Return [X, Y] of the center of cell containing provided text 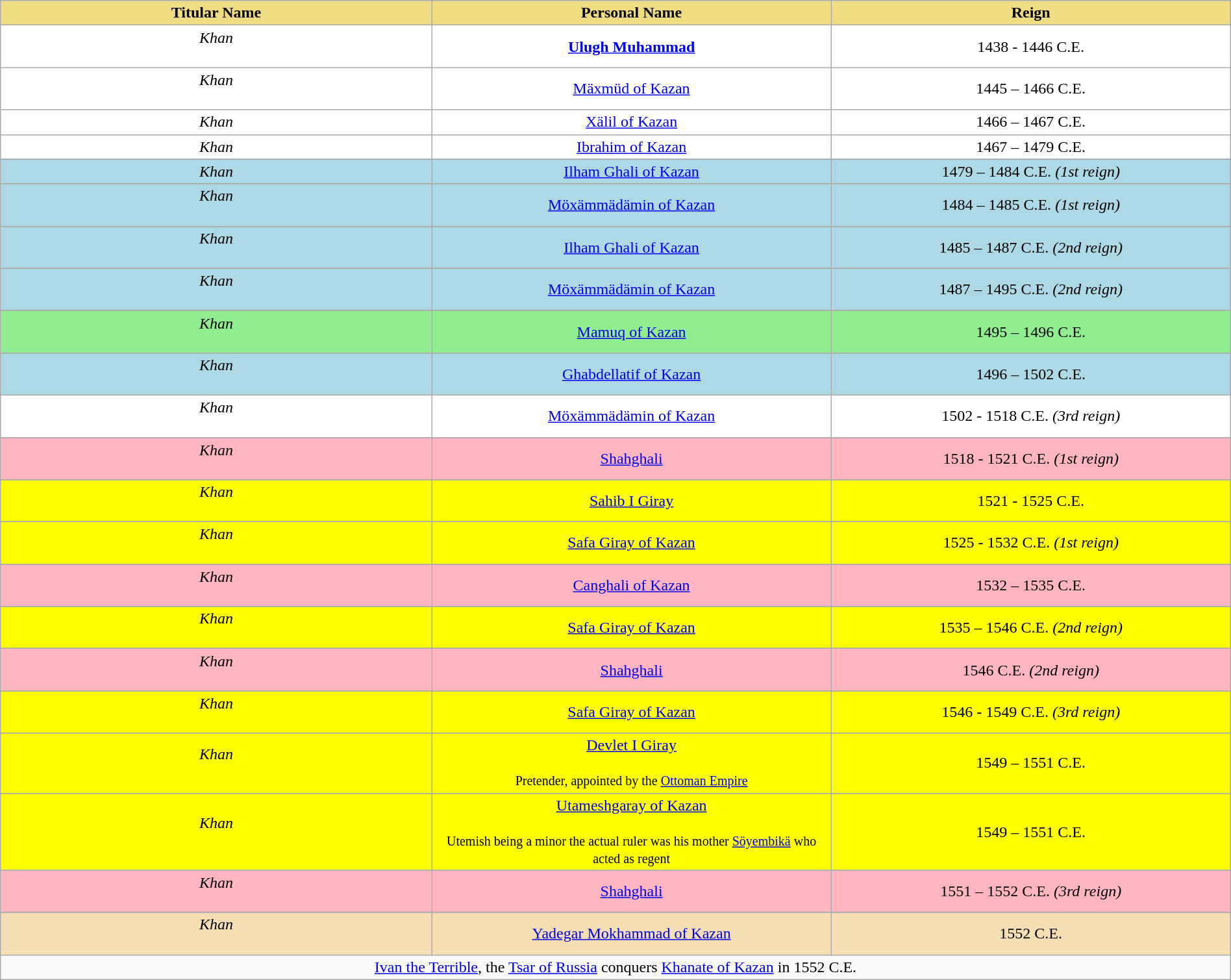
Reign [1031, 13]
Canghali of Kazan [631, 586]
1438 - 1446 C.E. [1031, 47]
1518 - 1521 C.E. (1st reign) [1031, 459]
Ivan the Terrible, the Tsar of Russia conquers Khanate of Kazan in 1552 C.E. [615, 967]
Yadegar Mokhammad of Kazan [631, 934]
1535 – 1546 C.E. (2nd reign) [1031, 627]
1552 C.E. [1031, 934]
1551 – 1552 C.E. (3rd reign) [1031, 891]
Personal Name [631, 13]
1521 - 1525 C.E. [1031, 501]
1502 - 1518 C.E. (3rd reign) [1031, 416]
1467 – 1479 C.E. [1031, 147]
1484 – 1485 C.E. (1st reign) [1031, 205]
1445 – 1466 C.E. [1031, 88]
Ulugh Muhammad [631, 47]
1546 - 1549 C.E. (3rd reign) [1031, 712]
1532 – 1535 C.E. [1031, 586]
Sahib I Giray [631, 501]
1495 – 1496 C.E. [1031, 331]
Mäxmüd of Kazan [631, 88]
1496 – 1502 C.E. [1031, 374]
Utameshgaray of Kazan Utemish being a minor the actual ruler was his mother Söyembikä who acted as regent [631, 831]
1485 – 1487 C.E. (2nd reign) [1031, 247]
Xälil of Kazan [631, 122]
1525 - 1532 C.E. (1st reign) [1031, 543]
Ghabdellatif of Kazan [631, 374]
1479 – 1484 C.E. (1st reign) [1031, 171]
Mamuq of Kazan [631, 331]
1546 C.E. (2nd reign) [1031, 670]
Titular Name [216, 13]
Devlet I Giray Pretender, appointed by the Ottoman Empire [631, 763]
Ibrahim of Kazan [631, 147]
1487 – 1495 C.E. (2nd reign) [1031, 290]
1466 – 1467 C.E. [1031, 122]
